Output the (x, y) coordinate of the center of the cell containing the given text.  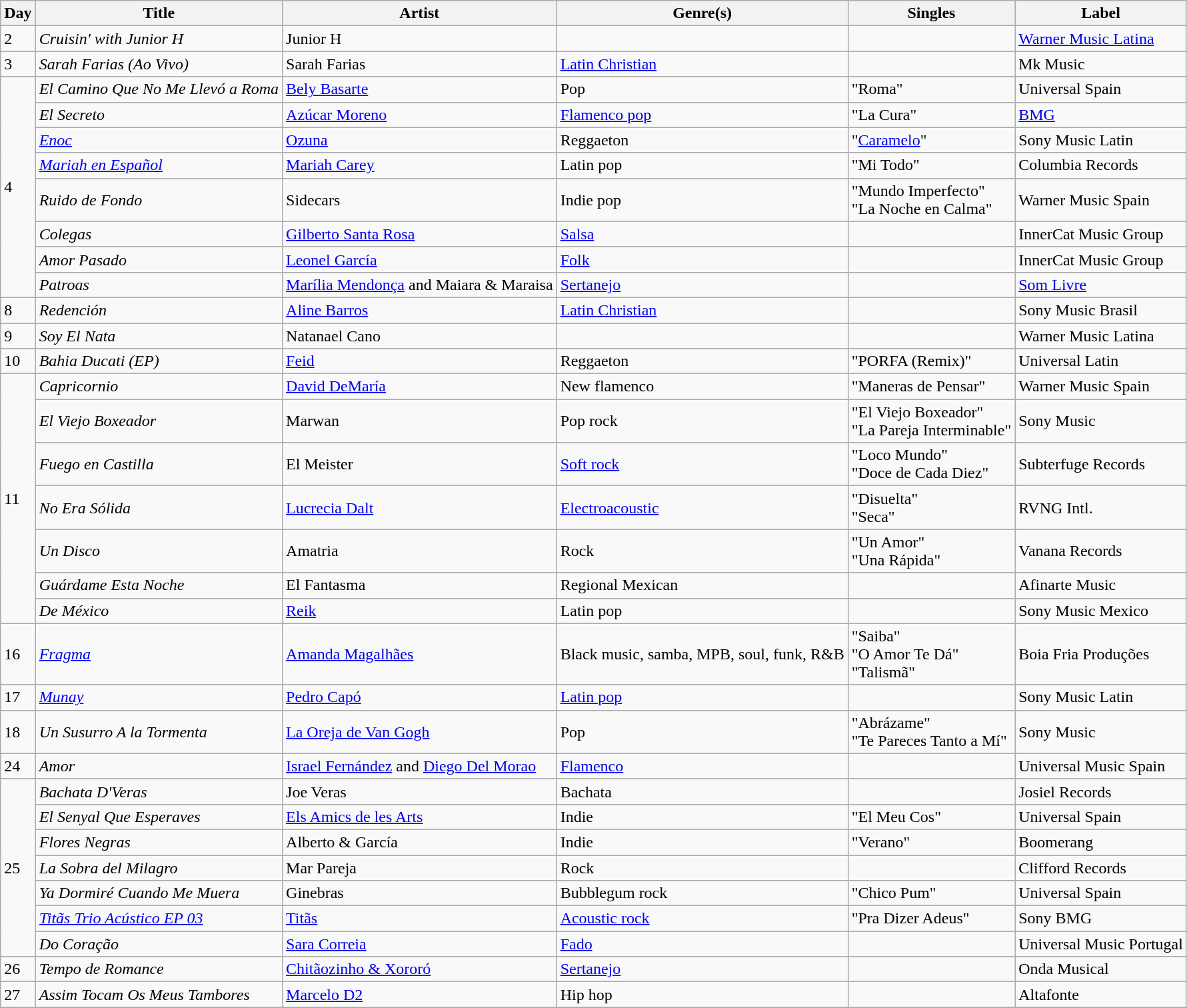
Un Susurro A la Tormenta (159, 732)
Singles (932, 13)
Hip hop (702, 995)
Sarah Farias (420, 64)
Universal Music Spain (1101, 766)
Label (1101, 13)
Fado (702, 944)
Joe Veras (420, 791)
Mar Pareja (420, 867)
Universal Latin (1101, 361)
Electroacoustic (702, 508)
Salsa (702, 234)
10 (18, 361)
"Loco Mundo""Doce de Cada Diez" (932, 464)
Mariah Carey (420, 165)
"La Cura" (932, 115)
"PORFA (Remix)" (932, 361)
Guárdame Esta Noche (159, 585)
Natanael Cano (420, 335)
Do Coração (159, 944)
El Viejo Boxeador (159, 421)
Title (159, 13)
Fuego en Castilla (159, 464)
Mk Music (1101, 64)
La Sobra del Milagro (159, 867)
Flamenco (702, 766)
Day (18, 13)
Azúcar Moreno (420, 115)
El Camino Que No Me Llevó a Roma (159, 89)
Altafonte (1101, 995)
Marília Mendonça and Maiara & Maraisa (420, 285)
"Saiba""O Amor Te Dá""Talismã" (932, 654)
Boomerang (1101, 842)
Sidecars (420, 200)
Sony Music Mexico (1101, 611)
Ozuna (420, 140)
25 (18, 867)
"El Meu Cos" (932, 817)
David DeMaría (420, 387)
Amor (159, 766)
"Maneras de Pensar" (932, 387)
"Verano" (932, 842)
Pop rock (702, 421)
"Roma" (932, 89)
Feid (420, 361)
Patroas (159, 285)
No Era Sólida (159, 508)
"Abrázame""Te Pareces Tanto a Mí" (932, 732)
4 (18, 187)
Sarah Farias (Ao Vivo) (159, 64)
Soft rock (702, 464)
Munay (159, 697)
Marwan (420, 421)
Flores Negras (159, 842)
Ya Dormiré Cuando Me Muera (159, 893)
New flamenco (702, 387)
Els Amics de les Arts (420, 817)
Acoustic rock (702, 919)
Josiel Records (1101, 791)
Ruido de Fondo (159, 200)
17 (18, 697)
De México (159, 611)
Israel Fernández and Diego Del Morao (420, 766)
BMG (1101, 115)
8 (18, 310)
Amanda Magalhães (420, 654)
RVNG Intl. (1101, 508)
Artist (420, 13)
Universal Music Portugal (1101, 944)
Colegas (159, 234)
26 (18, 969)
9 (18, 335)
Columbia Records (1101, 165)
Amatria (420, 551)
Bubblegum rock (702, 893)
"Chico Pum" (932, 893)
Fragma (159, 654)
Tempo de Romance (159, 969)
Enoc (159, 140)
Assim Tocam Os Meus Tambores (159, 995)
"Mundo Imperfecto""La Noche en Calma" (932, 200)
Subterfuge Records (1101, 464)
Cruisin' with Junior H (159, 39)
Capricornio (159, 387)
Chitãozinho & Xororó (420, 969)
Pedro Capó (420, 697)
Regional Mexican (702, 585)
Lucrecia Dalt (420, 508)
La Oreja de Van Gogh (420, 732)
Marcelo D2 (420, 995)
Ginebras (420, 893)
Folk (702, 259)
Mariah en Español (159, 165)
Black music, samba, MPB, soul, funk, R&B (702, 654)
"Caramelo" (932, 140)
Vanana Records (1101, 551)
Genre(s) (702, 13)
El Meister (420, 464)
2 (18, 39)
"Disuelta""Seca" (932, 508)
Sony Music Brasil (1101, 310)
Aline Barros (420, 310)
Titãs Trio Acústico EP 03 (159, 919)
Flamenco pop (702, 115)
Amor Pasado (159, 259)
El Fantasma (420, 585)
Sara Correia (420, 944)
18 (18, 732)
24 (18, 766)
"Pra Dizer Adeus" (932, 919)
11 (18, 499)
El Senyal Que Esperaves (159, 817)
Reik (420, 611)
Alberto & García (420, 842)
"El Viejo Boxeador""La Pareja Interminable" (932, 421)
"Un Amor""Una Rápida" (932, 551)
Bachata (702, 791)
Bachata D'Veras (159, 791)
Sony BMG (1101, 919)
Afinarte Music (1101, 585)
Un Disco (159, 551)
Redención (159, 310)
Titãs (420, 919)
3 (18, 64)
Junior H (420, 39)
Soy El Nata (159, 335)
Som Livre (1101, 285)
Leonel García (420, 259)
Onda Musical (1101, 969)
Clifford Records (1101, 867)
Bely Basarte (420, 89)
27 (18, 995)
Bahia Ducati (EP) (159, 361)
Indie pop (702, 200)
Gilberto Santa Rosa (420, 234)
16 (18, 654)
El Secreto (159, 115)
"Mi Todo" (932, 165)
Boia Fria Produções (1101, 654)
